Return the [X, Y] coordinate for the center point of the cell that contains the specified text.  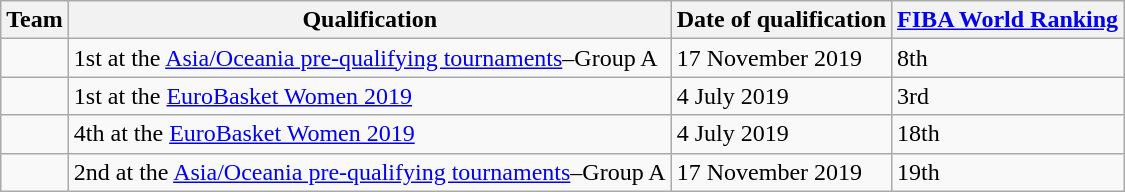
Date of qualification [781, 20]
4th at the EuroBasket Women 2019 [370, 134]
FIBA World Ranking [1008, 20]
18th [1008, 134]
2nd at the Asia/Oceania pre-qualifying tournaments–Group A [370, 172]
3rd [1008, 96]
8th [1008, 58]
1st at the EuroBasket Women 2019 [370, 96]
Team [35, 20]
1st at the Asia/Oceania pre-qualifying tournaments–Group A [370, 58]
Qualification [370, 20]
19th [1008, 172]
